Output the (X, Y) coordinate of the center of the cell containing the given text.  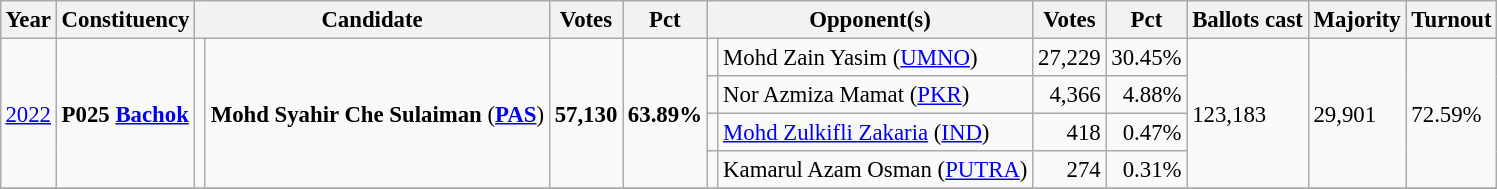
Mohd Zulkifli Zakaria (IND) (876, 133)
Mohd Zain Yasim (UMNO) (876, 57)
Turnout (1452, 20)
2022 (28, 113)
P025 Bachok (125, 113)
274 (1070, 170)
Year (28, 20)
Nor Azmiza Mamat (PKR) (876, 95)
Opponent(s) (870, 20)
57,130 (586, 113)
30.45% (1146, 57)
4,366 (1070, 95)
27,229 (1070, 57)
Candidate (372, 20)
4.88% (1146, 95)
72.59% (1452, 113)
Mohd Syahir Che Sulaiman (PAS) (377, 113)
418 (1070, 133)
0.47% (1146, 133)
Majority (1357, 20)
0.31% (1146, 170)
Constituency (125, 20)
Ballots cast (1248, 20)
29,901 (1357, 113)
63.89% (666, 113)
123,183 (1248, 113)
Kamarul Azam Osman (PUTRA) (876, 170)
